Scan for the cell matching the given text and deliver its [X, Y] coordinate at center. 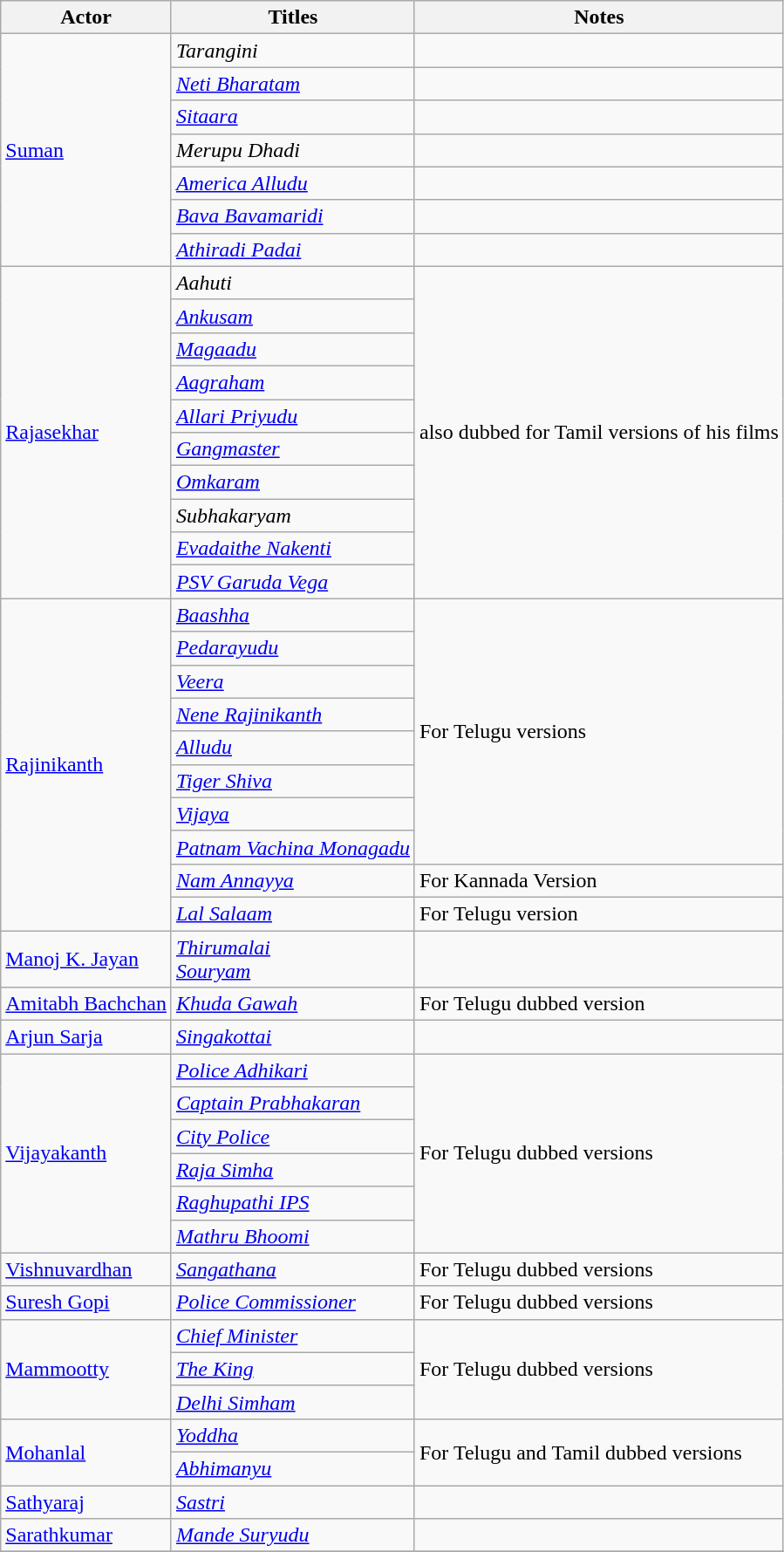
America Alludu [293, 183]
Notes [598, 17]
Athiradi Padai [293, 250]
Abhimanyu [293, 1468]
Alludu [293, 748]
Tarangini [293, 51]
Mande Suryudu [293, 1535]
PSV Garuda Vega [293, 582]
Actor [86, 17]
Aahuti [293, 283]
Rajinikanth [86, 764]
Pedarayudu [293, 648]
Suman [86, 150]
Suresh Gopi [86, 1302]
also dubbed for Tamil versions of his films [598, 433]
Sarathkumar [86, 1535]
For Telugu and Tamil dubbed versions [598, 1452]
Captain Prabhakaran [293, 1104]
Khuda Gawah [293, 1004]
Gangmaster [293, 449]
Vishnuvardhan [86, 1269]
Aagraham [293, 382]
ThirumalaiSouryam [293, 958]
Arjun Sarja [86, 1037]
Magaadu [293, 349]
For Telugu version [598, 913]
Police Adhikari [293, 1070]
Tiger Shiva [293, 781]
Evadaithe Nakenti [293, 549]
Bava Bavamaridi [293, 216]
Police Commissioner [293, 1302]
Ankusam [293, 316]
Delhi Simham [293, 1402]
Raja Simha [293, 1170]
Baashha [293, 615]
For Telugu dubbed version [598, 1004]
Sitaara [293, 117]
Mathru Bhoomi [293, 1236]
Titles [293, 17]
Vijayakanth [86, 1153]
Vijaya [293, 814]
Patnam Vachina Monagadu [293, 847]
Singakottai [293, 1037]
Sathyaraj [86, 1501]
Omkaram [293, 482]
Mammootty [86, 1369]
For Telugu versions [598, 731]
Nene Rajinikanth [293, 714]
Yoddha [293, 1435]
Subhakaryam [293, 516]
Raghupathi IPS [293, 1203]
Merupu Dhadi [293, 150]
City Police [293, 1137]
Lal Salaam [293, 913]
Sangathana [293, 1269]
Sastri [293, 1501]
Chief Minister [293, 1336]
For Kannada Version [598, 880]
The King [293, 1369]
Manoj K. Jayan [86, 958]
Mohanlal [86, 1452]
Nam Annayya [293, 880]
Amitabh Bachchan [86, 1004]
Rajasekhar [86, 433]
Veera [293, 681]
Allari Priyudu [293, 416]
Neti Bharatam [293, 84]
